For the text-containing cell, return its midpoint in [x, y] coordinate format. 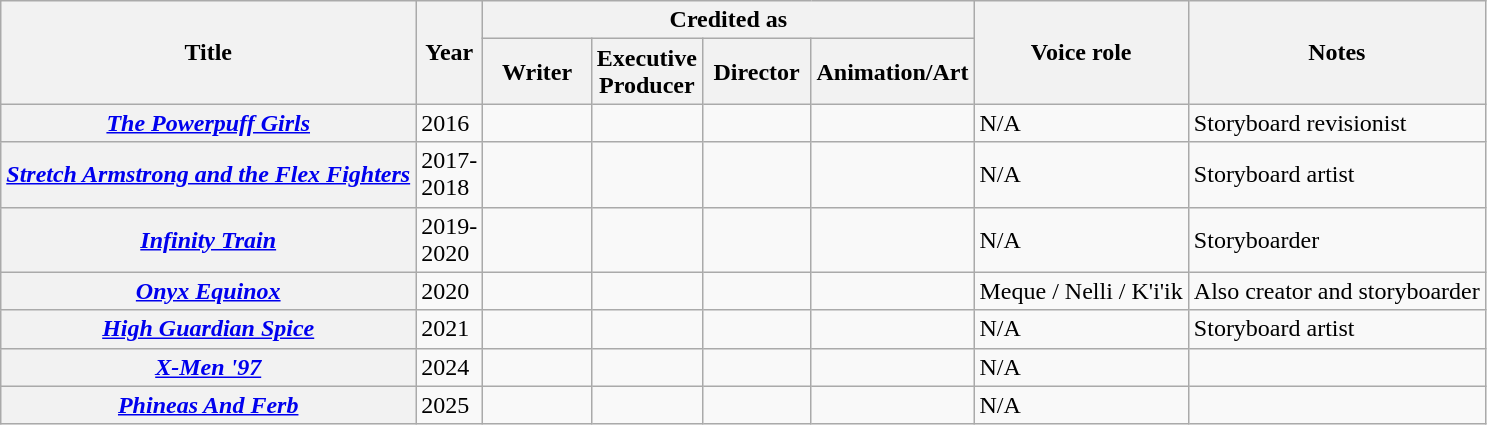
2019-2020 [450, 240]
X-Men '97 [208, 367]
2020 [450, 291]
Credited as [728, 20]
Year [450, 52]
Title [208, 52]
Onyx Equinox [208, 291]
Storyboard revisionist [1336, 123]
Stretch Armstrong and the Flex Fighters [208, 174]
Also creator and storyboarder [1336, 291]
Executive Producer [646, 72]
2021 [450, 329]
Infinity Train [208, 240]
The Powerpuff Girls [208, 123]
Notes [1336, 52]
2024 [450, 367]
Phineas And Ferb [208, 405]
Director [756, 72]
2025 [450, 405]
2017-2018 [450, 174]
Storyboarder [1336, 240]
2016 [450, 123]
Meque / Nelli / K'i'ik [1081, 291]
Animation/Art [892, 72]
Voice role [1081, 52]
Writer [538, 72]
High Guardian Spice [208, 329]
